Extract the [X, Y] coordinate from the center of the cell holding the provided text.  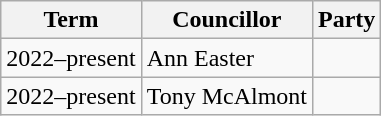
Term [71, 20]
Party [346, 20]
Councillor [226, 20]
Tony McAlmont [226, 96]
Ann Easter [226, 58]
